Extract the (X, Y) coordinate from the center of the cell holding the provided text.  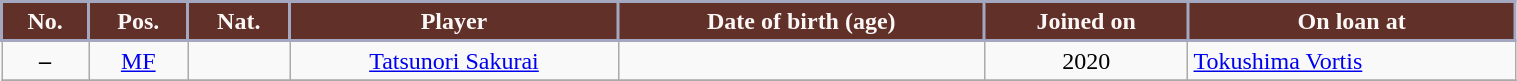
On loan at (1352, 22)
MF (138, 60)
– (46, 60)
No. (46, 22)
Pos. (138, 22)
Player (454, 22)
Nat. (239, 22)
Tokushima Vortis (1352, 60)
Joined on (1086, 22)
2020 (1086, 60)
Date of birth (age) (801, 22)
Tatsunori Sakurai (454, 60)
